Search for the cell housing the specified text and yield its [X, Y] center coordinate. 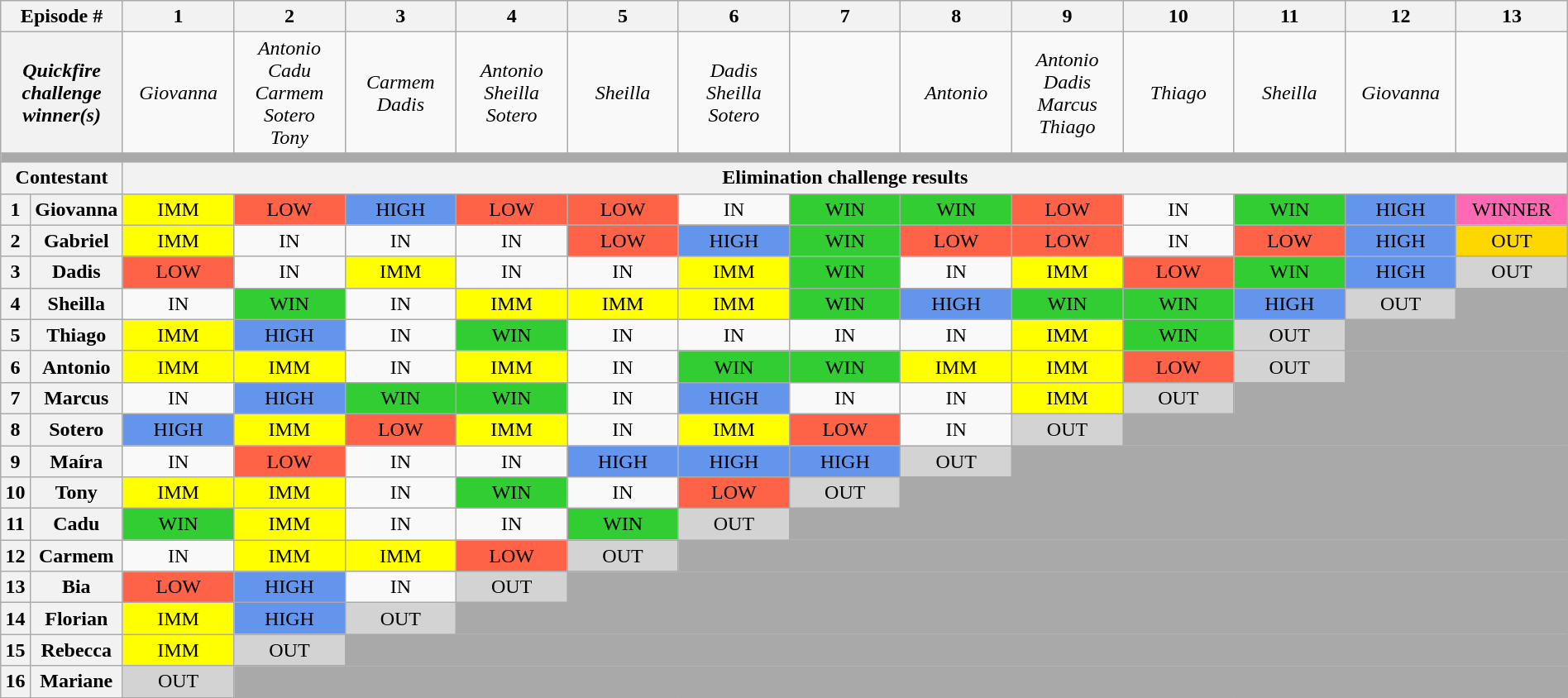
Contestant [62, 178]
Quickfirechallengewinner(s) [62, 93]
CarmemDadis [400, 93]
Dadis [76, 272]
AntonioDadisMarcusThiago [1067, 93]
Gabriel [76, 241]
Carmem [76, 556]
Elimination challenge results [845, 178]
Maíra [76, 461]
Mariane [76, 681]
DadisSheillaSotero [734, 93]
Sotero [76, 429]
Florian [76, 619]
Bia [76, 587]
AntonioSheillaSotero [511, 93]
16 [15, 681]
Cadu [76, 524]
AntonioCaduCarmemSoteroTony [289, 93]
Marcus [76, 398]
15 [15, 650]
Rebecca [76, 650]
14 [15, 619]
Episode # [62, 17]
WINNER [1512, 209]
Tony [76, 493]
